Return the [x, y] coordinate for the center point of the cell that contains the specified text.  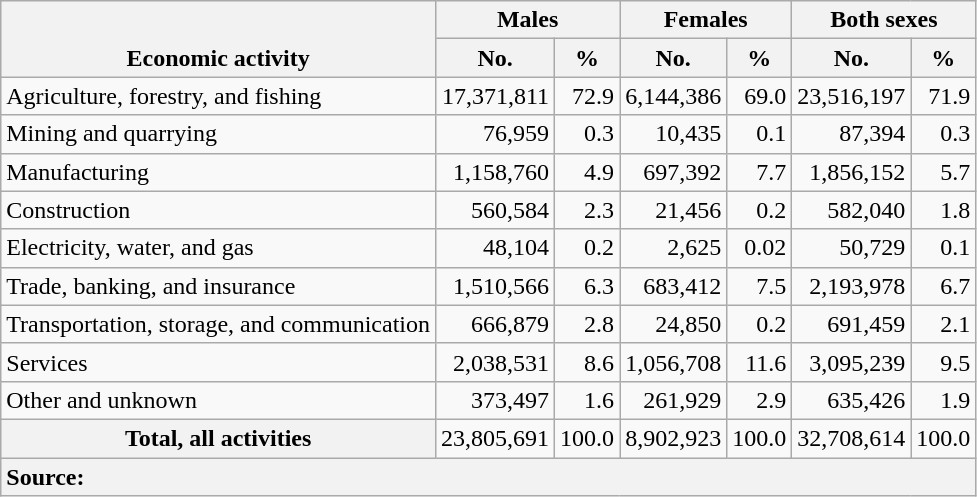
Both sexes [884, 20]
4.9 [588, 172]
683,412 [674, 286]
2.1 [944, 324]
Mining and quarrying [218, 134]
666,879 [496, 324]
71.9 [944, 96]
Transportation, storage, and communication [218, 324]
76,959 [496, 134]
Females [706, 20]
72.9 [588, 96]
7.5 [760, 286]
2,625 [674, 248]
2.9 [760, 400]
50,729 [852, 248]
69.0 [760, 96]
6.7 [944, 286]
2,038,531 [496, 362]
2.8 [588, 324]
697,392 [674, 172]
2,193,978 [852, 286]
7.7 [760, 172]
24,850 [674, 324]
23,516,197 [852, 96]
21,456 [674, 210]
Total, all activities [218, 438]
6,144,386 [674, 96]
691,459 [852, 324]
Economic activity [218, 39]
3,095,239 [852, 362]
373,497 [496, 400]
1,856,152 [852, 172]
9.5 [944, 362]
635,426 [852, 400]
32,708,614 [852, 438]
8.6 [588, 362]
1.9 [944, 400]
1.6 [588, 400]
48,104 [496, 248]
1,158,760 [496, 172]
Manufacturing [218, 172]
Males [528, 20]
1,510,566 [496, 286]
10,435 [674, 134]
Source: [488, 477]
261,929 [674, 400]
0.02 [760, 248]
Construction [218, 210]
6.3 [588, 286]
87,394 [852, 134]
Electricity, water, and gas [218, 248]
1,056,708 [674, 362]
23,805,691 [496, 438]
Trade, banking, and insurance [218, 286]
5.7 [944, 172]
11.6 [760, 362]
2.3 [588, 210]
582,040 [852, 210]
Services [218, 362]
1.8 [944, 210]
Agriculture, forestry, and fishing [218, 96]
Other and unknown [218, 400]
560,584 [496, 210]
8,902,923 [674, 438]
17,371,811 [496, 96]
